Extract the [x, y] coordinate from the center of the cell holding the provided text.  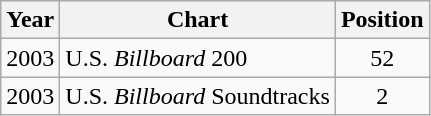
52 [382, 58]
U.S. Billboard Soundtracks [198, 96]
Chart [198, 20]
U.S. Billboard 200 [198, 58]
Position [382, 20]
2 [382, 96]
Year [30, 20]
